Extract the [x, y] coordinate from the center of the cell holding the provided text.  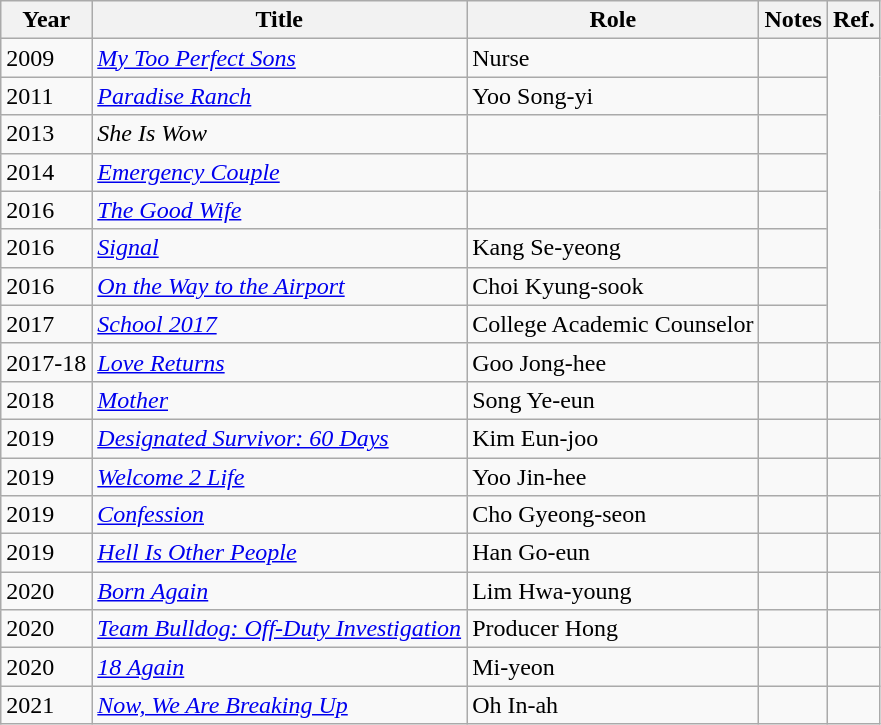
Confession [280, 515]
2011 [46, 96]
Paradise Ranch [280, 96]
2014 [46, 172]
Emergency Couple [280, 172]
College Academic Counselor [613, 324]
Now, We Are Breaking Up [280, 705]
Role [613, 20]
Notes [793, 20]
The Good Wife [280, 210]
Mi-yeon [613, 667]
Goo Jong-hee [613, 362]
Ref. [854, 20]
Hell Is Other People [280, 553]
Producer Hong [613, 629]
2017 [46, 324]
2018 [46, 400]
Yoo Jin-hee [613, 477]
Choi Kyung-sook [613, 286]
2009 [46, 58]
Nurse [613, 58]
Love Returns [280, 362]
2017-18 [46, 362]
2013 [46, 134]
My Too Perfect Sons [280, 58]
Team Bulldog: Off-Duty Investigation [280, 629]
2021 [46, 705]
Year [46, 20]
Yoo Song-yi [613, 96]
School 2017 [280, 324]
Born Again [280, 591]
Title [280, 20]
Oh In-ah [613, 705]
Cho Gyeong-seon [613, 515]
Designated Survivor: 60 Days [280, 438]
Kang Se-yeong [613, 248]
Song Ye-eun [613, 400]
She Is Wow [280, 134]
Han Go-eun [613, 553]
Kim Eun-joo [613, 438]
18 Again [280, 667]
Lim Hwa-young [613, 591]
Mother [280, 400]
On the Way to the Airport [280, 286]
Signal [280, 248]
Welcome 2 Life [280, 477]
